Extract the [X, Y] coordinate from the center of the cell holding the provided text.  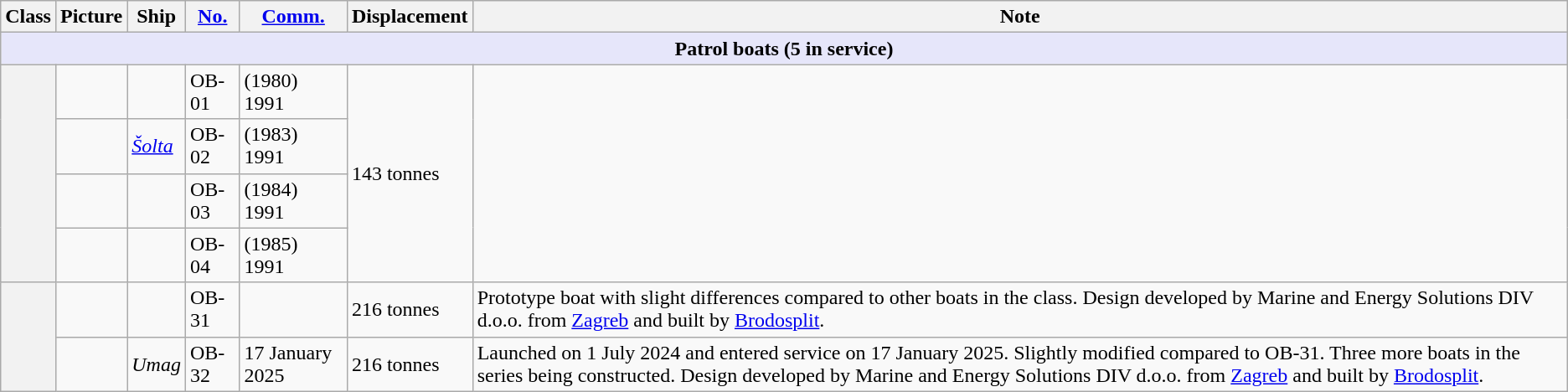
OB-31 [212, 310]
OB-01 [212, 92]
OB-02 [212, 146]
Displacement [410, 17]
(1983)1991 [293, 146]
(1980)1991 [293, 92]
17 January 2025 [293, 364]
Note [1020, 17]
143 tonnes [410, 173]
Comm. [293, 17]
Šolta [157, 146]
Picture [90, 17]
Patrol boats (5 in service) [784, 49]
OB-04 [212, 255]
OB-03 [212, 201]
Umag [157, 364]
No. [212, 17]
OB-32 [212, 364]
Ship [157, 17]
(1984)1991 [293, 201]
Class [28, 17]
(1985)1991 [293, 255]
